Determine the [X, Y] coordinate at the center of the cell enclosing the given text.  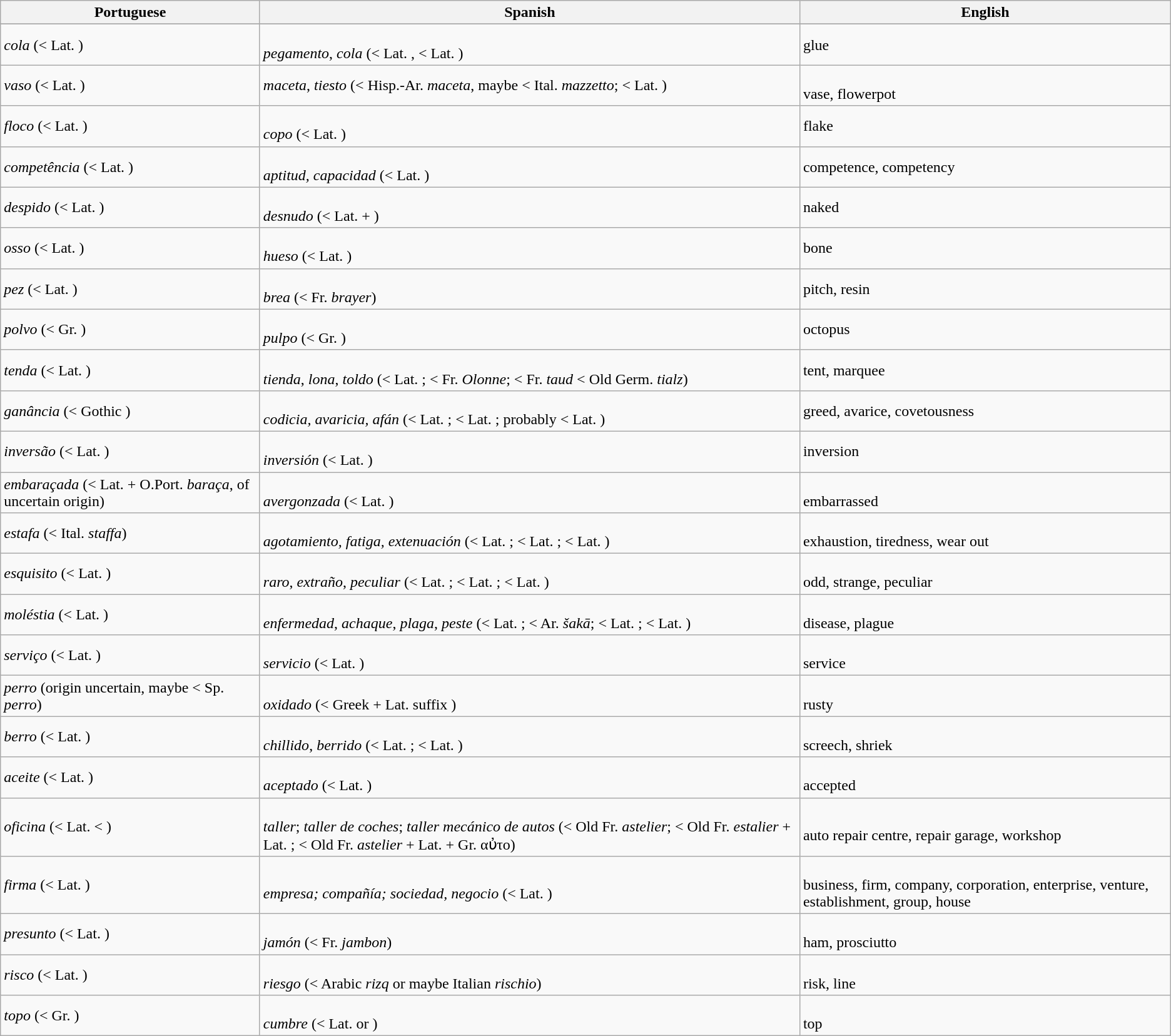
presunto (< Lat. ) [130, 935]
desnudo (< Lat. + ) [529, 208]
servicio (< Lat. ) [529, 656]
embarrassed [985, 492]
estafa (< Ital. staffa) [130, 533]
greed, avarice, covetousness [985, 410]
bone [985, 248]
accepted [985, 777]
risco (< Lat. ) [130, 975]
aceite (< Lat. ) [130, 777]
perro (origin uncertain, maybe < Sp. perro) [130, 696]
exhaustion, tiredness, wear out [985, 533]
tienda, lona, toldo (< Lat. ; < Fr. Olonne; < Fr. taud < Old Germ. tialz) [529, 370]
embaraçada (< Lat. + O.Port. baraça, of uncertain origin) [130, 492]
agotamiento, fatiga, extenuación (< Lat. ; < Lat. ; < Lat. ) [529, 533]
codicia, avaricia, afán (< Lat. ; < Lat. ; probably < Lat. ) [529, 410]
screech, shriek [985, 737]
aceptado (< Lat. ) [529, 777]
topo (< Gr. ) [130, 1016]
maceta, tiesto (< Hisp.-Ar. maceta, maybe < Ital. mazzetto; < Lat. ) [529, 85]
pegamento, cola (< Lat. , < Lat. ) [529, 45]
copo (< Lat. ) [529, 126]
vase, flowerpot [985, 85]
cola (< Lat. ) [130, 45]
pitch, resin [985, 289]
moléstia (< Lat. ) [130, 614]
enfermedad, achaque, plaga, peste (< Lat. ; < Ar. šakā; < Lat. ; < Lat. ) [529, 614]
firma (< Lat. ) [130, 885]
polvo (< Gr. ) [130, 329]
competência (< Lat. ) [130, 166]
berro (< Lat. ) [130, 737]
flake [985, 126]
jamón (< Fr. jambon) [529, 935]
tent, marquee [985, 370]
naked [985, 208]
English [985, 13]
aptitud, capacidad (< Lat. ) [529, 166]
glue [985, 45]
serviço (< Lat. ) [130, 656]
pez (< Lat. ) [130, 289]
risk, line [985, 975]
Spanish [529, 13]
despido (< Lat. ) [130, 208]
hueso (< Lat. ) [529, 248]
octopus [985, 329]
auto repair centre, repair garage, workshop [985, 827]
Portuguese [130, 13]
ham, prosciutto [985, 935]
pulpo (< Gr. ) [529, 329]
business, firm, company, corporation, enterprise, venture, establishment, group, house [985, 885]
ganância (< Gothic ) [130, 410]
odd, strange, peculiar [985, 574]
vaso (< Lat. ) [130, 85]
inversion [985, 452]
brea (< Fr. brayer) [529, 289]
competence, competency [985, 166]
raro, extraño, peculiar (< Lat. ; < Lat. ; < Lat. ) [529, 574]
floco (< Lat. ) [130, 126]
chillido, berrido (< Lat. ; < Lat. ) [529, 737]
tenda (< Lat. ) [130, 370]
taller; taller de coches; taller mecánico de autos (< Old Fr. astelier; < Old Fr. estalier + Lat. ; < Old Fr. astelier + Lat. + Gr. αὐτο) [529, 827]
osso (< Lat. ) [130, 248]
top [985, 1016]
oxidado (< Greek + Lat. suffix ) [529, 696]
oficina (< Lat. < ) [130, 827]
rusty [985, 696]
riesgo (< Arabic rizq or maybe Italian rischio) [529, 975]
avergonzada (< Lat. ) [529, 492]
esquisito (< Lat. ) [130, 574]
empresa; compañía; sociedad, negocio (< Lat. ) [529, 885]
inversión (< Lat. ) [529, 452]
service [985, 656]
inversão (< Lat. ) [130, 452]
cumbre (< Lat. or ) [529, 1016]
disease, plague [985, 614]
